Scan for the cell matching the given text and deliver its (x, y) coordinate at center. 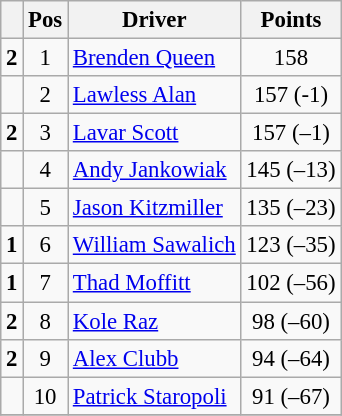
Brenden Queen (155, 58)
7 (46, 283)
Pos (46, 20)
9 (46, 358)
Driver (155, 20)
158 (291, 58)
98 (–60) (291, 321)
Points (291, 20)
Thad Moffitt (155, 283)
Patrick Staropoli (155, 396)
3 (46, 133)
10 (46, 396)
William Sawalich (155, 245)
6 (46, 245)
5 (46, 208)
8 (46, 321)
Lawless Alan (155, 95)
91 (–67) (291, 396)
4 (46, 170)
135 (–23) (291, 208)
Alex Clubb (155, 358)
102 (–56) (291, 283)
Kole Raz (155, 321)
Jason Kitzmiller (155, 208)
Lavar Scott (155, 133)
157 (-1) (291, 95)
Andy Jankowiak (155, 170)
123 (–35) (291, 245)
94 (–64) (291, 358)
145 (–13) (291, 170)
157 (–1) (291, 133)
